Provide the [x, y] coordinate of the cell's center where the given text is located.  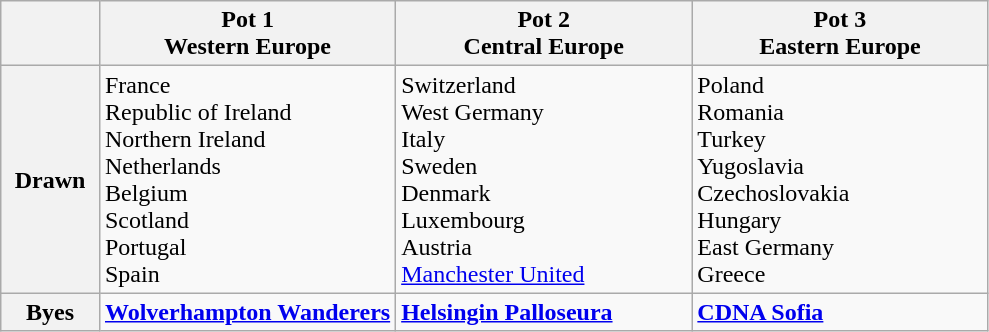
Pot 1Western Europe [247, 34]
Byes [50, 312]
Drawn [50, 180]
FranceRepublic of IrelandNorthern IrelandNetherlandsBelgiumScotlandPortugalSpain [247, 180]
PolandRomaniaTurkeyYugoslaviaCzechoslovakiaHungaryEast GermanyGreece [840, 180]
Pot 3Eastern Europe [840, 34]
Helsingin Palloseura [544, 312]
Pot 2Central Europe [544, 34]
SwitzerlandWest GermanyItalySwedenDenmarkLuxembourgAustriaManchester United [544, 180]
Wolverhampton Wanderers [247, 312]
CDNA Sofia [840, 312]
